For the text-containing cell, return its midpoint in [X, Y] coordinate format. 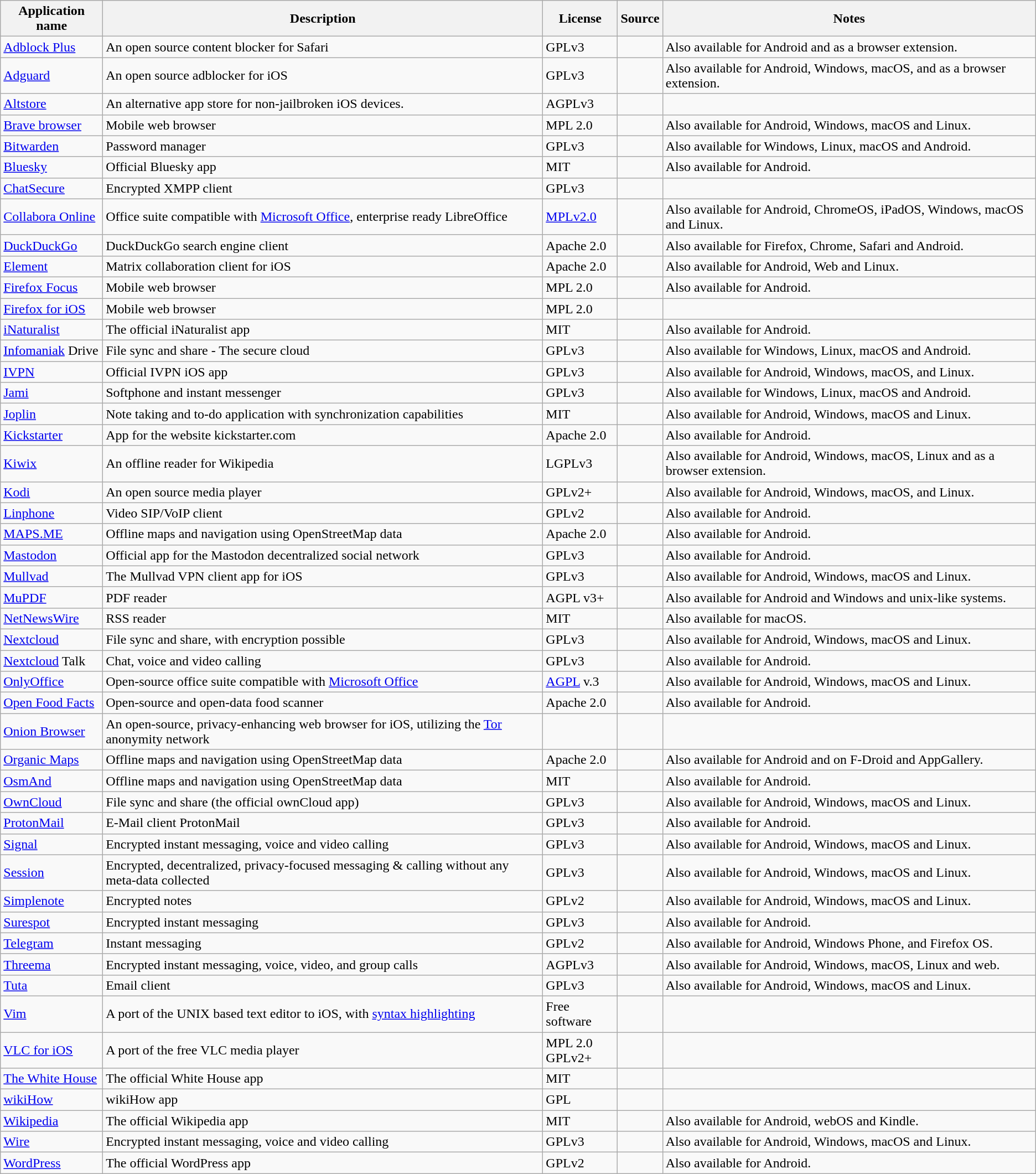
Kickstarter [52, 435]
Also available for Android and as a browser extension. [849, 47]
OnlyOffice [52, 682]
wikiHow app [323, 1100]
Tuta [52, 985]
GPLv2+ [580, 492]
GPL [580, 1100]
Notes [849, 19]
License [580, 19]
An alternative app store for non-jailbroken iOS devices. [323, 104]
Encrypted, decentralized, privacy-focused messaging & calling without any meta-data collected [323, 872]
File sync and share (the official ownCloud app) [323, 802]
Encrypted notes [323, 901]
PDF reader [323, 597]
Also available for Android and Windows and unix-like systems. [849, 597]
Password manager [323, 146]
Brave browser [52, 125]
Application name [52, 19]
The official Wikipedia app [323, 1121]
NetNewsWire [52, 618]
Session [52, 872]
Also available for Firefox, Chrome, Safari and Android. [849, 245]
An open source media player [323, 492]
Official app for the Mastodon decentralized social network [323, 555]
MPLv2.0 [580, 217]
Organic Maps [52, 760]
Open-source and open-data food scanner [323, 703]
ChatSecure [52, 188]
Open Food Facts [52, 703]
The White House [52, 1079]
Encrypted instant messaging [323, 922]
Wikipedia [52, 1121]
An open-source, privacy-enhancing web browser for iOS, utilizing the Tor anonymity network [323, 732]
Source [640, 19]
WordPress [52, 1163]
Altstore [52, 104]
Onion Browser [52, 732]
Signal [52, 844]
LGPLv3 [580, 464]
An offline reader for Wikipedia [323, 464]
Vim [52, 1014]
Description [323, 19]
Also available for macOS. [849, 618]
Firefox for iOS [52, 308]
OsmAnd [52, 781]
Simplenote [52, 901]
Chat, voice and video calling [323, 660]
Mastodon [52, 555]
Nextcloud [52, 639]
Free software [580, 1014]
Encrypted XMPP client [323, 188]
Also available for Android, ChromeOS, iPadOS, Windows, macOS and Linux. [849, 217]
Also available for Android, Windows, macOS, Linux and as a browser extension. [849, 464]
Note taking and to-do application with synchronization capabilities [323, 414]
ProtonMail [52, 823]
An open source adblocker for iOS [323, 75]
Adblock Plus [52, 47]
Encrypted instant messaging, voice, video, and group calls [323, 964]
IVPN [52, 372]
A port of the free VLC media player [323, 1049]
Bitwarden [52, 146]
iNaturalist [52, 330]
VLC for iOS [52, 1049]
The Mullvad VPN client app for iOS [323, 576]
MAPS.ME [52, 534]
Softphone and instant messenger [323, 393]
Threema [52, 964]
Also available for Android and on F-Droid and AppGallery. [849, 760]
Office suite compatible with Microsoft Office, enterprise ready LibreOffice [323, 217]
Wire [52, 1142]
Infomaniak Drive [52, 351]
Kiwix [52, 464]
Linphone [52, 513]
Also available for Android, Windows Phone, and Firefox OS. [849, 943]
DuckDuckGo search engine client [323, 245]
Email client [323, 985]
Also available for Android, Windows, macOS, Linux and web. [849, 964]
Surespot [52, 922]
An open source content blocker for Safari [323, 47]
Jami [52, 393]
The official White House app [323, 1079]
Matrix collaboration client for iOS [323, 266]
Bluesky [52, 167]
E-Mail client ProtonMail [323, 823]
Nextcloud Talk [52, 660]
AGPL v.3 [580, 682]
Collabora Online [52, 217]
Joplin [52, 414]
Also available for Android, Web and Linux. [849, 266]
DuckDuckGo [52, 245]
The official WordPress app [323, 1163]
AGPL v3+ [580, 597]
App for the website kickstarter.com [323, 435]
Instant messaging [323, 943]
Telegram [52, 943]
File sync and share - The secure cloud [323, 351]
Mullvad [52, 576]
OwnCloud [52, 802]
A port of the UNIX based text editor to iOS, with syntax highlighting [323, 1014]
Official Bluesky app [323, 167]
MuPDF [52, 597]
Official IVPN iOS app [323, 372]
MPL 2.0GPLv2+ [580, 1049]
Firefox Focus [52, 287]
Also available for Android, webOS and Kindle. [849, 1121]
Kodi [52, 492]
RSS reader [323, 618]
Element [52, 266]
Adguard [52, 75]
wikiHow [52, 1100]
Also available for Android, Windows, macOS, and as a browser extension. [849, 75]
The official iNaturalist app [323, 330]
Open-source office suite compatible with Microsoft Office [323, 682]
File sync and share, with encryption possible [323, 639]
Video SIP/VoIP client [323, 513]
